Pinpoint the cell where the given text exists, returning its [X, Y] midpoint coordinate. 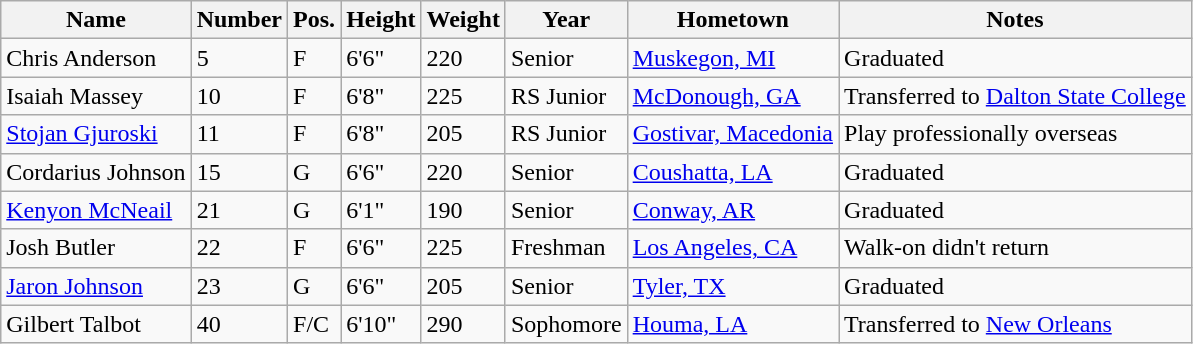
Gostivar, Macedonia [732, 134]
Jaron Johnson [96, 286]
23 [239, 286]
6'1" [381, 210]
11 [239, 134]
10 [239, 96]
5 [239, 58]
Josh Butler [96, 248]
190 [463, 210]
Houma, LA [732, 324]
Notes [1016, 20]
22 [239, 248]
McDonough, GA [732, 96]
Weight [463, 20]
Transferred to Dalton State College [1016, 96]
Freshman [566, 248]
6'10" [381, 324]
Tyler, TX [732, 286]
Isaiah Massey [96, 96]
Stojan Gjuroski [96, 134]
Los Angeles, CA [732, 248]
Transferred to New Orleans [1016, 324]
Hometown [732, 20]
Height [381, 20]
Cordarius Johnson [96, 172]
Sophomore [566, 324]
Number [239, 20]
290 [463, 324]
Muskegon, MI [732, 58]
Kenyon McNeail [96, 210]
Coushatta, LA [732, 172]
21 [239, 210]
Gilbert Talbot [96, 324]
Conway, AR [732, 210]
Walk-on didn't return [1016, 248]
Play professionally overseas [1016, 134]
15 [239, 172]
F/C [314, 324]
Name [96, 20]
Pos. [314, 20]
Year [566, 20]
40 [239, 324]
Chris Anderson [96, 58]
